Extract the (x, y) coordinate from the center of the cell holding the provided text.  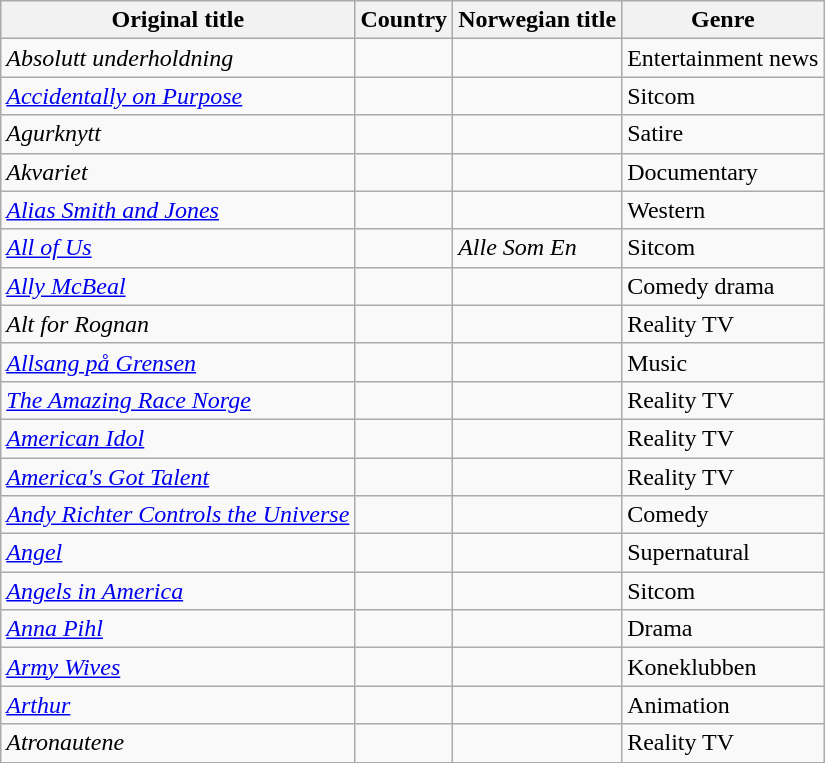
Comedy (723, 515)
Alias Smith and Jones (178, 210)
Drama (723, 629)
Accidentally on Purpose (178, 96)
The Amazing Race Norge (178, 400)
Akvariet (178, 172)
Atronautene (178, 743)
Original title (178, 20)
Norwegian title (538, 20)
Koneklubben (723, 667)
Arthur (178, 705)
Army Wives (178, 667)
Agurknytt (178, 134)
Allsang på Grensen (178, 362)
Entertainment news (723, 58)
Country (404, 20)
Angel (178, 553)
All of Us (178, 248)
Animation (723, 705)
Music (723, 362)
Ally McBeal (178, 286)
Documentary (723, 172)
Anna Pihl (178, 629)
Absolutt underholdning (178, 58)
Western (723, 210)
American Idol (178, 438)
Supernatural (723, 553)
America's Got Talent (178, 477)
Satire (723, 134)
Alt for Rognan (178, 324)
Andy Richter Controls the Universe (178, 515)
Genre (723, 20)
Angels in America (178, 591)
Alle Som En (538, 248)
Comedy drama (723, 286)
